Return (X, Y) of the center of cell containing provided text 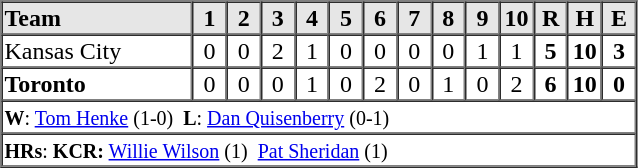
H (585, 18)
8 (448, 18)
Kansas City (98, 50)
9 (482, 18)
W: Tom Henke (1-0) L: Dan Quisenberry (0-1) (319, 116)
4 (312, 18)
E (619, 18)
HRs: KCR: Willie Wilson (1) Pat Sheridan (1) (319, 150)
Team (98, 18)
R (551, 18)
Toronto (98, 84)
7 (414, 18)
